From the cell containing the given text, extract its center point as (X, Y) coordinate. 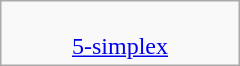
5-simplex (120, 34)
